Output the (X, Y) coordinate of the center of the cell containing the given text.  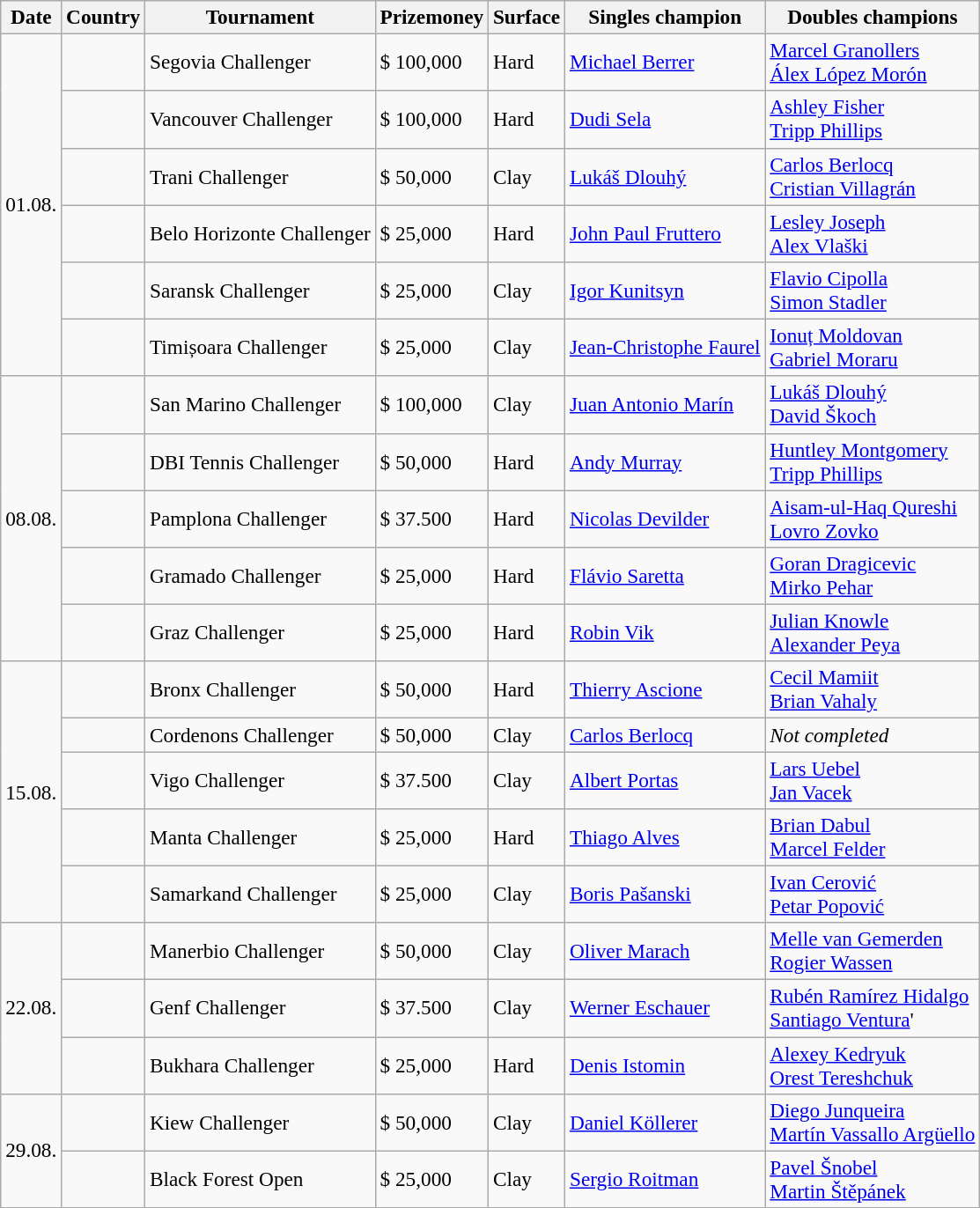
Ivan Cerović Petar Popović (873, 895)
Daniel Köllerer (666, 1122)
Black Forest Open (261, 1180)
Country (104, 17)
Prizemoney (431, 17)
Bukhara Challenger (261, 1065)
Andy Murray (666, 461)
Brian Dabul Marcel Felder (873, 836)
Werner Eschauer (666, 1007)
Singles champion (666, 17)
Ashley Fisher Tripp Phillips (873, 120)
Doubles champions (873, 17)
San Marino Challenger (261, 405)
Carlos Berlocq (666, 734)
Carlos Berlocq Cristian Villagrán (873, 176)
Saransk Challenger (261, 291)
Robin Vik (666, 632)
Lesley Joseph Alex Vlaški (873, 232)
Alexey Kedryuk Orest Tereshchuk (873, 1065)
Lukáš Dlouhý David Škoch (873, 405)
Graz Challenger (261, 632)
Cecil Mamiit Brian Vahaly (873, 690)
Julian Knowle Alexander Peya (873, 632)
Lars Uebel Jan Vacek (873, 780)
Thierry Ascione (666, 690)
Rubén Ramírez Hidalgo Santiago Ventura' (873, 1007)
29.08. (32, 1151)
Lukáš Dlouhý (666, 176)
Melle van Gemerden Rogier Wassen (873, 951)
Aisam-ul-Haq Qureshi Lovro Zovko (873, 518)
Dudi Sela (666, 120)
Trani Challenger (261, 176)
Jean-Christophe Faurel (666, 347)
Albert Portas (666, 780)
Pavel Šnobel Martin Štěpánek (873, 1180)
Juan Antonio Marín (666, 405)
Nicolas Devilder (666, 518)
15.08. (32, 792)
Vancouver Challenger (261, 120)
Manta Challenger (261, 836)
John Paul Fruttero (666, 232)
Michael Berrer (666, 62)
DBI Tennis Challenger (261, 461)
Oliver Marach (666, 951)
Timișoara Challenger (261, 347)
Igor Kunitsyn (666, 291)
Genf Challenger (261, 1007)
Marcel Granollers Álex López Morón (873, 62)
Samarkand Challenger (261, 895)
Not completed (873, 734)
Belo Horizonte Challenger (261, 232)
Gramado Challenger (261, 576)
Ionuț Moldovan Gabriel Moraru (873, 347)
08.08. (32, 519)
Surface (527, 17)
Diego Junqueira Martín Vassallo Argüello (873, 1122)
Sergio Roitman (666, 1180)
Flávio Saretta (666, 576)
Boris Pašanski (666, 895)
Segovia Challenger (261, 62)
Thiago Alves (666, 836)
Denis Istomin (666, 1065)
Manerbio Challenger (261, 951)
01.08. (32, 204)
Vigo Challenger (261, 780)
Bronx Challenger (261, 690)
Pamplona Challenger (261, 518)
Date (32, 17)
22.08. (32, 1008)
Huntley Montgomery Tripp Phillips (873, 461)
Tournament (261, 17)
Goran Dragicevic Mirko Pehar (873, 576)
Cordenons Challenger (261, 734)
Kiew Challenger (261, 1122)
Flavio Cipolla Simon Stadler (873, 291)
